Pinpoint the cell where the given text exists, returning its (x, y) midpoint coordinate. 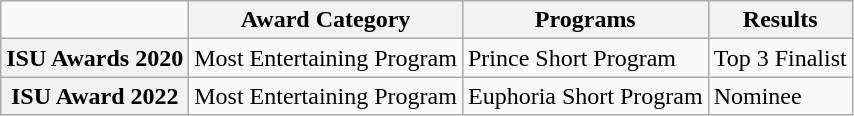
Results (780, 20)
Euphoria Short Program (585, 96)
ISU Awards 2020 (95, 58)
Award Category (326, 20)
ISU Award 2022 (95, 96)
Prince Short Program (585, 58)
Nominee (780, 96)
Programs (585, 20)
Top 3 Finalist (780, 58)
